Provide the [X, Y] coordinate of the cell's center where the given text is located.  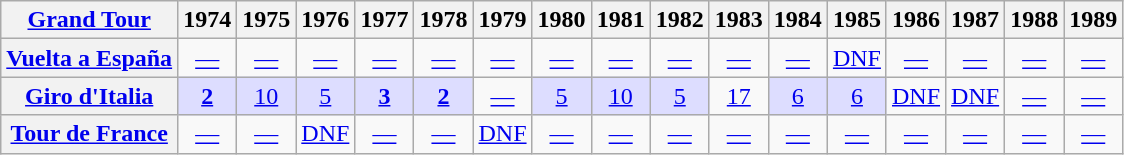
1974 [208, 20]
3 [384, 96]
1984 [798, 20]
1987 [976, 20]
17 [738, 96]
1975 [266, 20]
Vuelta a España [90, 58]
Grand Tour [90, 20]
1976 [326, 20]
1989 [1094, 20]
1986 [916, 20]
1980 [562, 20]
1978 [444, 20]
1985 [856, 20]
1988 [1034, 20]
1979 [502, 20]
1982 [680, 20]
Tour de France [90, 134]
1977 [384, 20]
1983 [738, 20]
Giro d'Italia [90, 96]
1981 [620, 20]
